Determine the (x, y) coordinate at the center of the cell enclosing the given text.  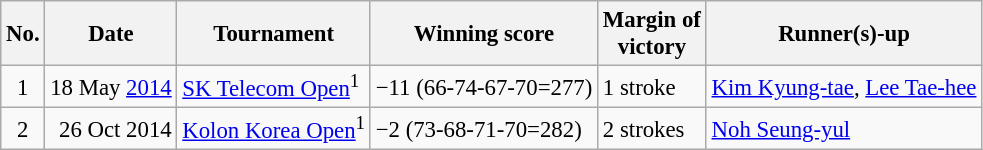
−2 (73-68-71-70=282) (484, 129)
2 (23, 129)
26 Oct 2014 (111, 129)
Date (111, 34)
−11 (66-74-67-70=277) (484, 87)
SK Telecom Open1 (274, 87)
Tournament (274, 34)
Runner(s)-up (844, 34)
1 (23, 87)
Noh Seung-yul (844, 129)
Kolon Korea Open1 (274, 129)
2 strokes (652, 129)
1 stroke (652, 87)
Winning score (484, 34)
Kim Kyung-tae, Lee Tae-hee (844, 87)
No. (23, 34)
18 May 2014 (111, 87)
Margin ofvictory (652, 34)
